Pinpoint the cell where the given text exists, returning its (X, Y) midpoint coordinate. 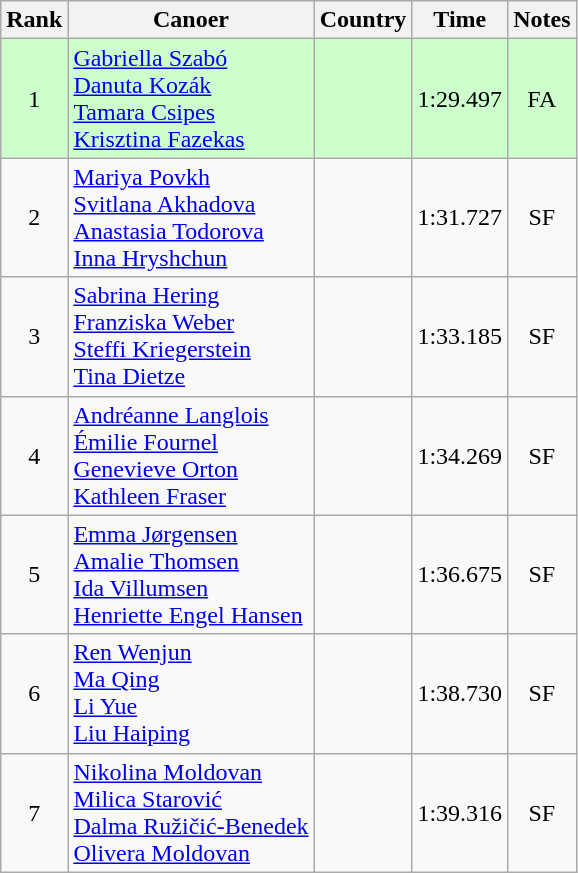
Emma JørgensenAmalie ThomsenIda VillumsenHenriette Engel Hansen (191, 574)
Time (460, 20)
1:29.497 (460, 98)
Canoer (191, 20)
1:36.675 (460, 574)
Andréanne LangloisÉmilie FournelGenevieve OrtonKathleen Fraser (191, 456)
Ren WenjunMa QingLi YueLiu Haiping (191, 694)
Notes (542, 20)
2 (34, 218)
Gabriella SzabóDanuta KozákTamara CsipesKrisztina Fazekas (191, 98)
Mariya PovkhSvitlana AkhadovaAnastasia TodorovaInna Hryshchun (191, 218)
4 (34, 456)
Nikolina MoldovanMilica StarovićDalma Ružičić-BenedekOlivera Moldovan (191, 812)
1:33.185 (460, 336)
3 (34, 336)
1:31.727 (460, 218)
Rank (34, 20)
Country (363, 20)
6 (34, 694)
FA (542, 98)
1 (34, 98)
1:38.730 (460, 694)
7 (34, 812)
5 (34, 574)
1:39.316 (460, 812)
Sabrina HeringFranziska WeberSteffi KriegersteinTina Dietze (191, 336)
1:34.269 (460, 456)
